Provide the [X, Y] coordinate of the cell's center where the given text is located.  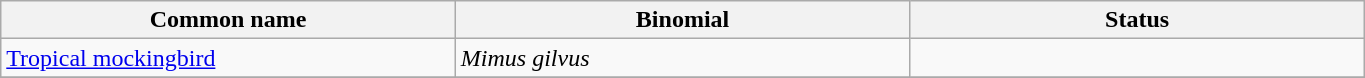
Common name [228, 20]
Status [1138, 20]
Tropical mockingbird [228, 58]
Binomial [682, 20]
Mimus gilvus [682, 58]
